Extract the [X, Y] coordinate from the center of the cell holding the provided text.  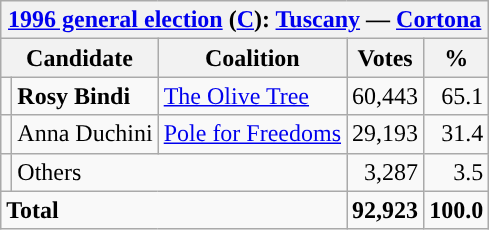
100.0 [456, 210]
Coalition [252, 58]
31.4 [456, 134]
3,287 [386, 172]
1996 general election (C): Tuscany — Cortona [245, 20]
Pole for Freedoms [252, 134]
60,443 [386, 96]
% [456, 58]
3.5 [456, 172]
Candidate [80, 58]
65.1 [456, 96]
The Olive Tree [252, 96]
Others [180, 172]
Total [174, 210]
Votes [386, 58]
Anna Duchini [85, 134]
Rosy Bindi [85, 96]
92,923 [386, 210]
29,193 [386, 134]
